From the cell containing the given text, extract its center point as [x, y] coordinate. 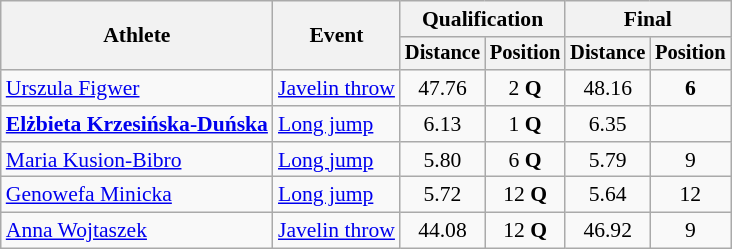
12 [690, 195]
Elżbieta Krzesińska-Duńska [137, 124]
48.16 [608, 88]
5.80 [442, 160]
6 [690, 88]
6 Q [525, 160]
Urszula Figwer [137, 88]
47.76 [442, 88]
1 Q [525, 124]
6.35 [608, 124]
46.92 [608, 231]
5.79 [608, 160]
Athlete [137, 36]
2 Q [525, 88]
Final [648, 19]
5.64 [608, 195]
Anna Wojtaszek [137, 231]
Qualification [482, 19]
Event [336, 36]
44.08 [442, 231]
5.72 [442, 195]
Maria Kusion-Bibro [137, 160]
6.13 [442, 124]
Genowefa Minicka [137, 195]
